Return (X, Y) of the center of cell containing provided text 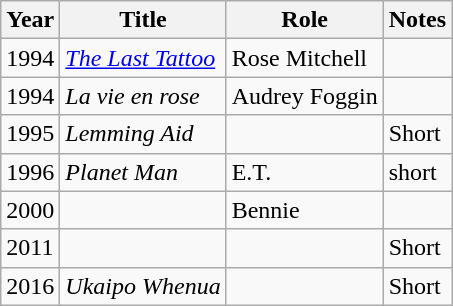
Role (304, 20)
1995 (30, 134)
Bennie (304, 210)
1996 (30, 172)
2011 (30, 248)
E.T. (304, 172)
Lemming Aid (143, 134)
Rose Mitchell (304, 58)
The Last Tattoo (143, 58)
2000 (30, 210)
Notes (417, 20)
Ukaipo Whenua (143, 286)
Planet Man (143, 172)
Year (30, 20)
Audrey Foggin (304, 96)
Title (143, 20)
La vie en rose (143, 96)
short (417, 172)
2016 (30, 286)
